Scan for the cell matching the given text and deliver its (x, y) coordinate at center. 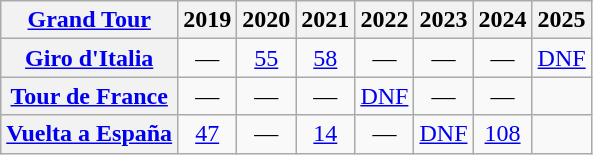
2020 (266, 20)
2025 (562, 20)
Grand Tour (90, 20)
47 (208, 134)
58 (326, 58)
2019 (208, 20)
108 (502, 134)
2023 (444, 20)
14 (326, 134)
Giro d'Italia (90, 58)
2022 (384, 20)
55 (266, 58)
Tour de France (90, 96)
2024 (502, 20)
2021 (326, 20)
Vuelta a España (90, 134)
